Return the (x, y) coordinate for the center point of the cell that contains the specified text.  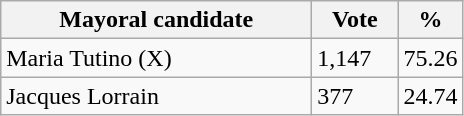
24.74 (430, 96)
% (430, 20)
Vote (355, 20)
1,147 (355, 58)
75.26 (430, 58)
Maria Tutino (X) (156, 58)
377 (355, 96)
Mayoral candidate (156, 20)
Jacques Lorrain (156, 96)
